Find where the given text appears and provide that cell's center as [X, Y] coordinate. 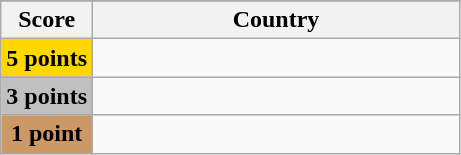
5 points [47, 58]
1 point [47, 134]
Score [47, 20]
Country [276, 20]
3 points [47, 96]
